Pinpoint the cell where the given text exists, returning its [X, Y] midpoint coordinate. 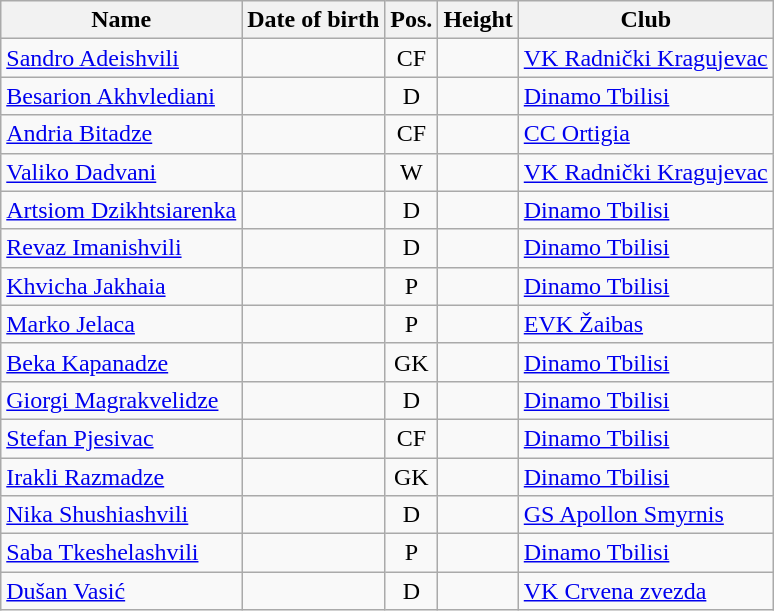
CC Ortigia [646, 134]
EVK Žaibas [646, 324]
Artsiom Dzikhtsiarenka [122, 210]
Height [478, 20]
Saba Tkeshelashvili [122, 553]
Nika Shushiashvili [122, 515]
Sandro Adeishvili [122, 58]
Giorgi Magrakvelidze [122, 400]
Irakli Razmadze [122, 477]
Marko Jelaca [122, 324]
VK Crvena zvezda [646, 591]
Khvicha Jakhaia [122, 286]
GS Apollon Smyrnis [646, 515]
Besarion Akhvlediani [122, 96]
W [412, 172]
Club [646, 20]
Valiko Dadvani [122, 172]
Name [122, 20]
Dušan Vasić [122, 591]
Beka Kapanadze [122, 362]
Revaz Imanishvili [122, 248]
Andria Bitadze [122, 134]
Stefan Pjesivac [122, 438]
Date of birth [314, 20]
Pos. [412, 20]
